Extract the (X, Y) coordinate from the center of the cell holding the provided text.  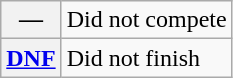
DNF (31, 58)
— (31, 20)
Did not finish (146, 58)
Did not compete (146, 20)
